Determine the [x, y] coordinate at the center of the cell enclosing the given text.  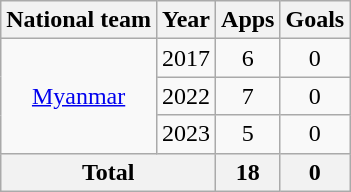
7 [248, 96]
2023 [186, 134]
Total [108, 172]
Goals [315, 20]
Year [186, 20]
18 [248, 172]
5 [248, 134]
2017 [186, 58]
National team [79, 20]
Myanmar [79, 96]
Apps [248, 20]
6 [248, 58]
2022 [186, 96]
